Determine the (X, Y) coordinate at the center of the cell enclosing the given text.  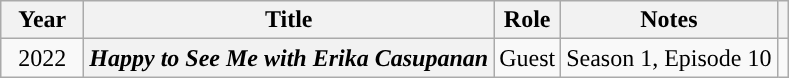
Year (42, 20)
Guest (528, 58)
2022 (42, 58)
Happy to See Me with Erika Casupanan (289, 58)
Notes (669, 20)
Season 1, Episode 10 (669, 58)
Title (289, 20)
Role (528, 20)
